Provide the (X, Y) coordinate of the cell's center where the given text is located.  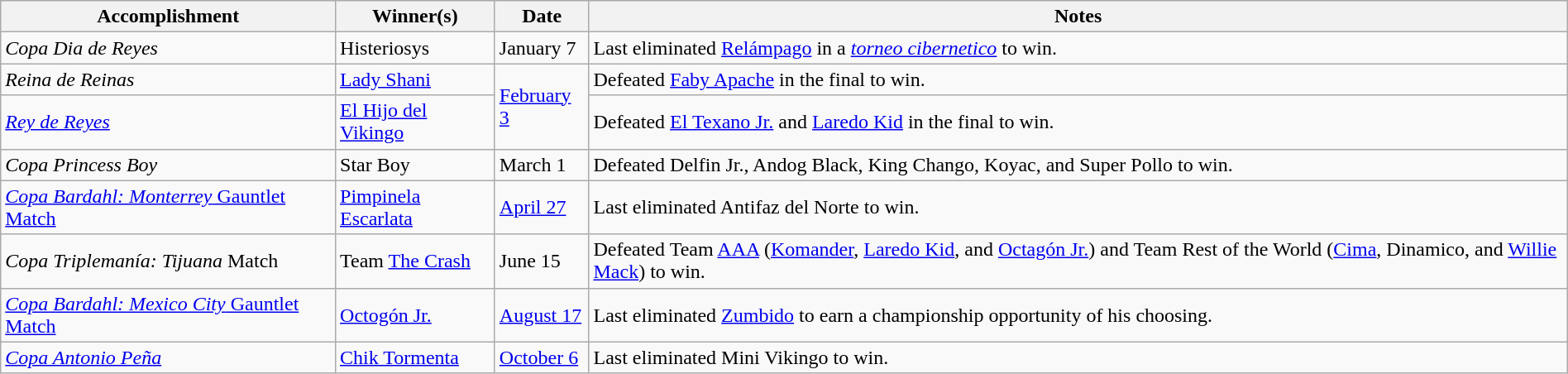
Rey de Reyes (169, 122)
Copa Dia de Reyes (169, 48)
Accomplishment (169, 17)
Team The Crash (415, 261)
Winner(s) (415, 17)
Reina de Reinas (169, 79)
Copa Antonio Peña (169, 357)
Pimpinela Escarlata (415, 207)
Defeated El Texano Jr. and Laredo Kid in the final to win. (1078, 122)
Chik Tormenta (415, 357)
El Hijo del Vikingo (415, 122)
Notes (1078, 17)
Histeriosys (415, 48)
October 6 (542, 357)
Defeated Delfin Jr., Andog Black, King Chango, Koyac, and Super Pollo to win. (1078, 165)
Defeated Team AAA (Komander, Laredo Kid, and Octagón Jr.) and Team Rest of the World (Cima, Dinamico, and Willie Mack) to win. (1078, 261)
Copa Princess Boy (169, 165)
Star Boy (415, 165)
January 7 (542, 48)
February 3 (542, 106)
Copa Bardahl: Monterrey Gauntlet Match (169, 207)
Copa Bardahl: Mexico City Gauntlet Match (169, 314)
Date (542, 17)
Last eliminated Antifaz del Norte to win. (1078, 207)
Last eliminated Zumbido to earn a championship opportunity of his choosing. (1078, 314)
Last eliminated Mini Vikingo to win. (1078, 357)
August 17 (542, 314)
Octogón Jr. (415, 314)
March 1 (542, 165)
Last eliminated Relámpago in a torneo cibernetico to win. (1078, 48)
April 27 (542, 207)
Lady Shani (415, 79)
Copa Triplemanía: Tijuana Match (169, 261)
Defeated Faby Apache in the final to win. (1078, 79)
June 15 (542, 261)
